Locate the cell with the specified text and output its [X, Y] center coordinate. 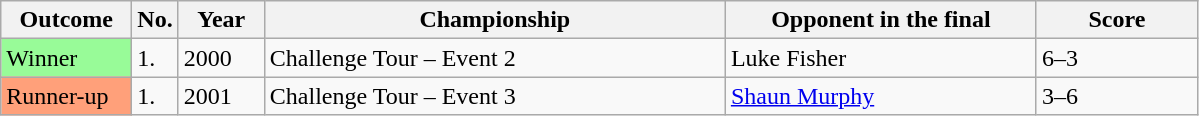
Luke Fisher [880, 58]
Outcome [66, 20]
Challenge Tour – Event 2 [494, 58]
Challenge Tour – Event 3 [494, 96]
Shaun Murphy [880, 96]
No. [155, 20]
6–3 [1116, 58]
Opponent in the final [880, 20]
Score [1116, 20]
3–6 [1116, 96]
Winner [66, 58]
2000 [221, 58]
Runner-up [66, 96]
2001 [221, 96]
Year [221, 20]
Championship [494, 20]
